Detect which cell encompasses the target text, then output its [X, Y] center coordinate. 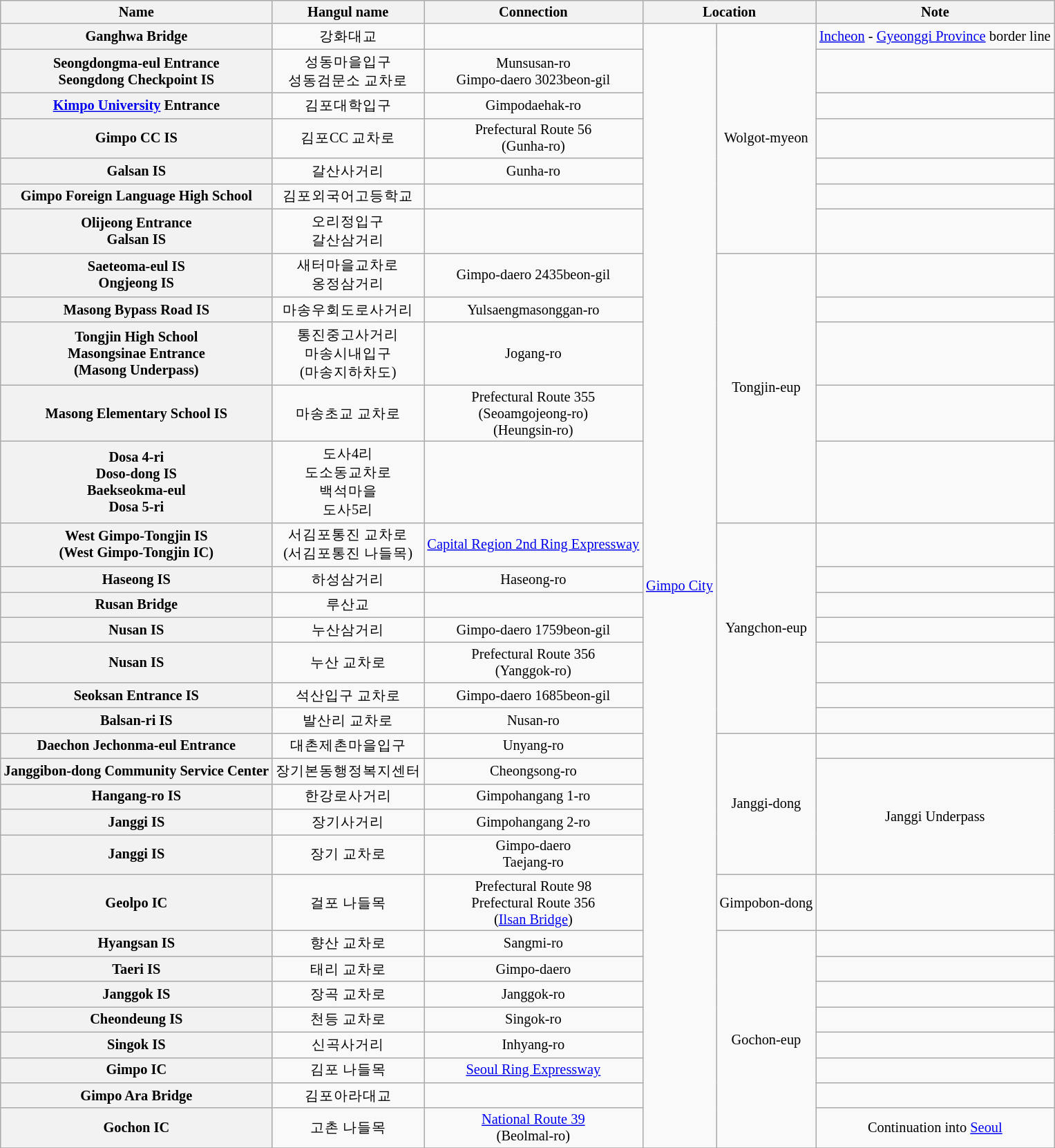
태리 교차로 [348, 969]
Gimpo CC IS [137, 138]
Hyangsan IS [137, 943]
Gimpo Ara Bridge [137, 1095]
새터마을교차로옹정삼거리 [348, 275]
West Gimpo-Tongjin IS(West Gimpo-Tongjin IC) [137, 545]
Location [730, 12]
Incheon - Gyeonggi Province border line [935, 36]
한강로사거리 [348, 796]
Janggok-ro [533, 994]
장기본동행정복지센터 [348, 771]
누산 교차로 [348, 663]
김포대학입구 [348, 105]
National Route 39(Beolmal-ro) [533, 1128]
Tongjin High SchoolMasongsinae Entrance(Masong Underpass) [137, 354]
루산교 [348, 604]
Haseong IS [137, 579]
Name [137, 12]
Munsusan-roGimpo-daero 3023beon-gil [533, 71]
Sangmi-ro [533, 943]
천등 교차로 [348, 1019]
Inhyang-ro [533, 1045]
Gimpohangang 1-ro [533, 796]
장기 교차로 [348, 854]
Gimpo-daeroTaejang-ro [533, 854]
Seoksan Entrance IS [137, 695]
김포 나들목 [348, 1070]
Gimpo City [680, 586]
장곡 교차로 [348, 994]
Singok IS [137, 1045]
통진중고사거리마송시내입구(마송지하차도) [348, 354]
Jogang-ro [533, 354]
Seoul Ring Expressway [533, 1070]
Hangul name [348, 12]
Yangchon-eup [766, 628]
김포아라대교 [348, 1095]
Dosa 4-riDoso-dong ISBaekseokma-eulDosa 5-ri [137, 482]
Prefectural Route 356(Yanggok-ro) [533, 663]
Cheongsong-ro [533, 771]
Cheondeung IS [137, 1019]
도사4리도소동교차로백석마을도사5리 [348, 482]
Kimpo University Entrance [137, 105]
Janggok IS [137, 994]
Gimpo-daero [533, 969]
Gimpohangang 2-ro [533, 821]
Masong Bypass Road IS [137, 310]
장기사거리 [348, 821]
Connection [533, 12]
석산입구 교차로 [348, 695]
Gimpo-daero 1685beon-gil [533, 695]
대촌제촌마을입구 [348, 745]
Tongjin-eup [766, 388]
Galsan IS [137, 171]
Gimpodaehak-ro [533, 105]
누산삼거리 [348, 630]
김포외국어고등학교 [348, 196]
마송우회도로사거리 [348, 310]
Hangang-ro IS [137, 796]
고촌 나들목 [348, 1128]
Yulsaengmasonggan-ro [533, 310]
마송초교 교차로 [348, 413]
Note [935, 12]
발산리 교차로 [348, 720]
Gochon-eup [766, 1039]
Continuation into Seoul [935, 1128]
신곡사거리 [348, 1045]
Gimpo-daero 2435beon-gil [533, 275]
Janggi Underpass [935, 816]
Olijeong EntranceGalsan IS [137, 231]
Geolpo IC [137, 903]
하성삼거리 [348, 579]
강화대교 [348, 36]
Prefectural Route 98Prefectural Route 356(Ilsan Bridge) [533, 903]
갈산사거리 [348, 171]
Masong Elementary School IS [137, 413]
Taeri IS [137, 969]
Wolgot-myeon [766, 138]
Prefectural Route 56(Gunha-ro) [533, 138]
Rusan Bridge [137, 604]
Capital Region 2nd Ring Expressway [533, 545]
향산 교차로 [348, 943]
Singok-ro [533, 1019]
Balsan-ri IS [137, 720]
Gimpo Foreign Language High School [137, 196]
Gimpo-daero 1759beon-gil [533, 630]
Janggibon-dong Community Service Center [137, 771]
Gimpobon-dong [766, 903]
Janggi-dong [766, 803]
서김포통진 교차로(서김포통진 나들목) [348, 545]
Ganghwa Bridge [137, 36]
Haseong-ro [533, 579]
Saeteoma-eul ISOngjeong IS [137, 275]
걸포 나들목 [348, 903]
성동마을입구성동검문소 교차로 [348, 71]
Gochon IC [137, 1128]
Prefectural Route 355(Seoamgojeong-ro)(Heungsin-ro) [533, 413]
오리정입구갈산삼거리 [348, 231]
김포CC 교차로 [348, 138]
Nusan-ro [533, 720]
Seongdongma-eul EntranceSeongdong Checkpoint IS [137, 71]
Gimpo IC [137, 1070]
Unyang-ro [533, 745]
Gunha-ro [533, 171]
Daechon Jechonma-eul Entrance [137, 745]
